Search for the cell housing the specified text and yield its (X, Y) center coordinate. 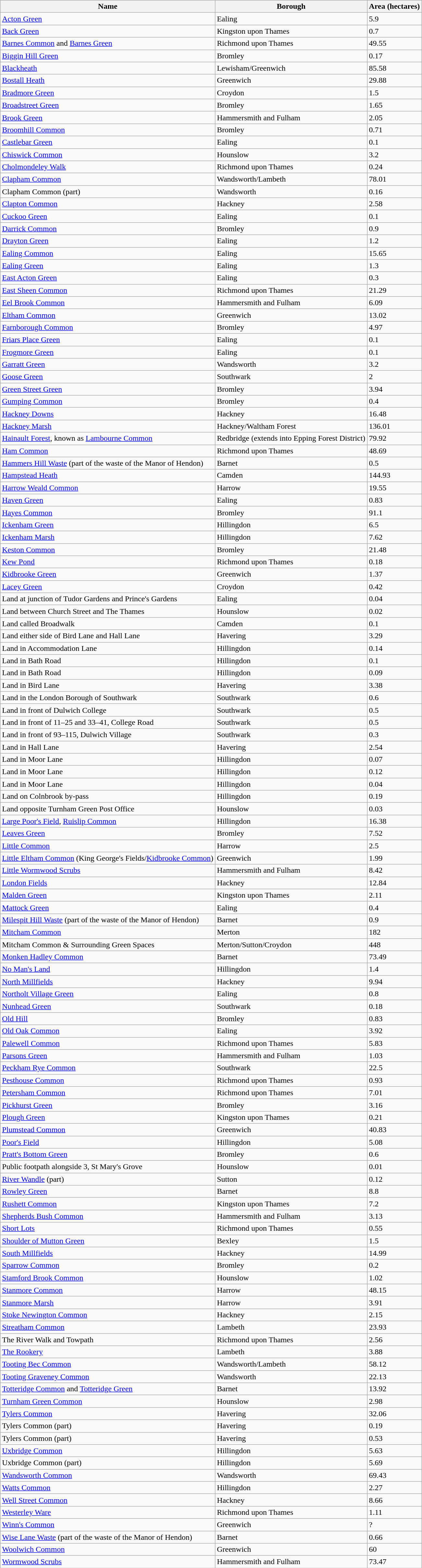
Haven Green (108, 500)
69.43 (394, 1475)
Darrick Common (108, 229)
Hackney/Waltham Forest (291, 426)
Brook Green (108, 117)
Hainault Forest, known as Lambourne Common (108, 438)
2.58 (394, 204)
Land on Colnbrook by-pass (108, 796)
Woolwich Common (108, 1550)
Public footpath alongside 3, St Mary's Grove (108, 1167)
21.29 (394, 290)
5.69 (394, 1463)
Friars Place Green (108, 340)
8.8 (394, 1191)
Land between Church Street and The Thames (108, 611)
Merton/Sutton/Croydon (291, 945)
Old Hill (108, 1019)
0.42 (394, 587)
Bostall Heath (108, 80)
0.03 (394, 809)
Castlebar Green (108, 142)
2 (394, 377)
Land called Broadwalk (108, 624)
4.97 (394, 327)
Clapton Common (108, 204)
London Fields (108, 883)
? (394, 1525)
Hampstead Heath (108, 475)
Pickhurst Green (108, 1105)
5.83 (394, 1043)
Green Street Green (108, 389)
2.05 (394, 117)
Eel Brook Common (108, 303)
48.69 (394, 451)
1.3 (394, 266)
Leaves Green (108, 833)
0.21 (394, 1117)
Little Common (108, 846)
Gumping Common (108, 401)
2.15 (394, 1315)
Ickenham Green (108, 525)
Wandsworth Common (108, 1475)
0.2 (394, 1265)
78.01 (394, 179)
Palewell Common (108, 1043)
7.62 (394, 537)
Garratt Green (108, 365)
Short Lots (108, 1228)
Totteridge Common and Totteridge Green (108, 1389)
Redbridge (extends into Epping Forest District) (291, 438)
Nunhead Green (108, 1006)
Kew Pond (108, 562)
2.11 (394, 895)
Name (108, 6)
0.93 (394, 1080)
22.13 (394, 1377)
Land in front of 93–115, Dulwich Village (108, 735)
Land in front of 11–25 and 33–41, College Road (108, 722)
Petersham Common (108, 1093)
6.09 (394, 303)
29.88 (394, 80)
Broomhill Common (108, 130)
Eltham Common (108, 315)
The Rookery (108, 1352)
2.98 (394, 1401)
1.02 (394, 1278)
Wormwood Scrubs (108, 1562)
22.5 (394, 1068)
Land in Hall Lane (108, 747)
1.2 (394, 241)
Little Wormwood Scrubs (108, 870)
144.93 (394, 475)
Ham Common (108, 451)
No Man's Land (108, 969)
60 (394, 1550)
Milespit Hill Waste (part of the waste of the Manor of Hendon) (108, 920)
Shoulder of Mutton Green (108, 1241)
3.29 (394, 636)
2.56 (394, 1340)
23.93 (394, 1327)
Tylers Common (108, 1414)
1.99 (394, 858)
Borough (291, 6)
Ealing Green (108, 266)
Lewisham/Greenwich (291, 68)
Land in Bird Lane (108, 685)
Broadstreet Green (108, 105)
Shepherds Bush Common (108, 1216)
Stoke Newington Common (108, 1315)
3.92 (394, 1031)
Sutton (291, 1179)
16.48 (394, 414)
5.08 (394, 1142)
Mattock Green (108, 907)
2.27 (394, 1488)
1.65 (394, 105)
73.47 (394, 1562)
Pesthouse Common (108, 1080)
Streatham Common (108, 1327)
Hammers Hill Waste (part of the waste of the Manor of Hendon) (108, 463)
73.49 (394, 957)
Tooting Bec Common (108, 1364)
7.52 (394, 833)
Stamford Brook Common (108, 1278)
85.58 (394, 68)
0.53 (394, 1438)
Lacey Green (108, 587)
East Acton Green (108, 278)
1.11 (394, 1512)
7.2 (394, 1204)
Hackney Marsh (108, 426)
Hackney Downs (108, 414)
1.03 (394, 1056)
Clapham Common (108, 179)
Westerley Ware (108, 1512)
Northolt Village Green (108, 994)
Watts Common (108, 1488)
Cholmondeley Walk (108, 167)
Well Street Common (108, 1500)
Rowley Green (108, 1191)
Little Eltham Common (King George's Fields/Kidbrooke Common) (108, 858)
Stanmore Common (108, 1290)
0.01 (394, 1167)
Merton (291, 932)
5.9 (394, 19)
Bradmore Green (108, 93)
12.84 (394, 883)
Stanmore Marsh (108, 1302)
Large Poor's Field, Ruislip Common (108, 821)
Land at junction of Tudor Gardens and Prince's Gardens (108, 599)
0.14 (394, 648)
32.06 (394, 1414)
Land in front of Dulwich College (108, 710)
Parsons Green (108, 1056)
Drayton Green (108, 241)
58.12 (394, 1364)
Uxbridge Common (108, 1451)
16.38 (394, 821)
Keston Common (108, 550)
0.24 (394, 167)
Poor's Field (108, 1142)
Barnes Common and Barnes Green (108, 43)
Kidbrooke Green (108, 574)
8.42 (394, 870)
14.99 (394, 1253)
Tooting Graveney Common (108, 1377)
Chiswick Common (108, 155)
Hayes Common (108, 512)
Goose Green (108, 377)
48.15 (394, 1290)
Malden Green (108, 895)
Bexley (291, 1241)
1.4 (394, 969)
0.16 (394, 192)
3.16 (394, 1105)
0.8 (394, 994)
3.38 (394, 685)
Wise Lane Waste (part of the waste of the Manor of Hendon) (108, 1537)
River Wandle (part) (108, 1179)
0.09 (394, 673)
3.13 (394, 1216)
3.94 (394, 389)
91.1 (394, 512)
448 (394, 945)
Area (hectares) (394, 6)
Ealing Common (108, 253)
Winn's Common (108, 1525)
7.01 (394, 1093)
Farnborough Common (108, 327)
Land opposite Turnham Green Post Office (108, 809)
8.66 (394, 1500)
Turnham Green Common (108, 1401)
49.55 (394, 43)
The River Walk and Towpath (108, 1340)
Peckham Rye Common (108, 1068)
21.48 (394, 550)
Acton Green (108, 19)
79.92 (394, 438)
0.66 (394, 1537)
9.94 (394, 982)
Clapham Common (part) (108, 192)
Monken Hadley Common (108, 957)
3.91 (394, 1302)
0.17 (394, 56)
3.88 (394, 1352)
136.01 (394, 426)
40.83 (394, 1130)
Land either side of Bird Lane and Hall Lane (108, 636)
Frogmore Green (108, 352)
Sparrow Common (108, 1265)
Plumstead Common (108, 1130)
1.37 (394, 574)
Uxbridge Common (part) (108, 1463)
182 (394, 932)
0.07 (394, 760)
Blackheath (108, 68)
19.55 (394, 488)
0.7 (394, 31)
0.71 (394, 130)
2.5 (394, 846)
Cuckoo Green (108, 216)
Rushett Common (108, 1204)
6.5 (394, 525)
Biggin Hill Green (108, 56)
0.55 (394, 1228)
13.02 (394, 315)
15.65 (394, 253)
Ickenham Marsh (108, 537)
Pratt's Bottom Green (108, 1155)
Land in Accommodation Lane (108, 648)
North Millfields (108, 982)
13.92 (394, 1389)
South Millfields (108, 1253)
Harrow Weald Common (108, 488)
Plough Green (108, 1117)
Mitcham Common (108, 932)
0.02 (394, 611)
Old Oak Common (108, 1031)
Mitcham Common & Surrounding Green Spaces (108, 945)
5.63 (394, 1451)
East Sheen Common (108, 290)
Back Green (108, 31)
Land in the London Borough of Southwark (108, 698)
2.54 (394, 747)
